Locate the cell with the specified text and output its (X, Y) center coordinate. 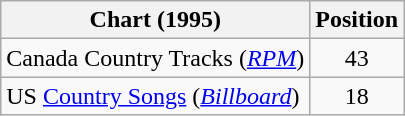
Position (357, 20)
Canada Country Tracks (RPM) (156, 58)
43 (357, 58)
Chart (1995) (156, 20)
US Country Songs (Billboard) (156, 96)
18 (357, 96)
